Find where the given text appears and provide that cell's center as (x, y) coordinate. 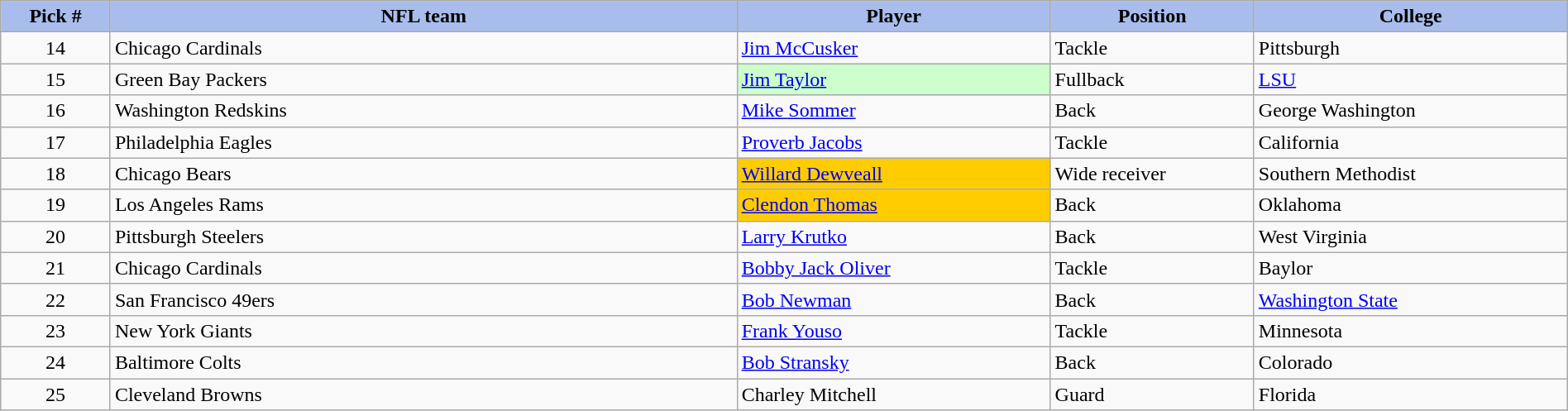
25 (56, 394)
Washington Redskins (423, 111)
Clendon Thomas (893, 205)
Washington State (1411, 299)
Mike Sommer (893, 111)
Frank Youso (893, 331)
Position (1152, 17)
Baylor (1411, 268)
17 (56, 142)
20 (56, 237)
San Francisco 49ers (423, 299)
Oklahoma (1411, 205)
22 (56, 299)
Larry Krutko (893, 237)
Charley Mitchell (893, 394)
Guard (1152, 394)
George Washington (1411, 111)
Southern Methodist (1411, 174)
Fullback (1152, 79)
Philadelphia Eagles (423, 142)
Pick # (56, 17)
Bob Newman (893, 299)
Minnesota (1411, 331)
16 (56, 111)
Pittsburgh Steelers (423, 237)
Chicago Bears (423, 174)
Bob Stransky (893, 362)
Jim Taylor (893, 79)
21 (56, 268)
18 (56, 174)
LSU (1411, 79)
New York Giants (423, 331)
23 (56, 331)
14 (56, 48)
19 (56, 205)
California (1411, 142)
NFL team (423, 17)
Pittsburgh (1411, 48)
Player (893, 17)
Willard Dewveall (893, 174)
Green Bay Packers (423, 79)
Cleveland Browns (423, 394)
College (1411, 17)
Proverb Jacobs (893, 142)
Jim McCusker (893, 48)
24 (56, 362)
Wide receiver (1152, 174)
Bobby Jack Oliver (893, 268)
15 (56, 79)
Florida (1411, 394)
Colorado (1411, 362)
Baltimore Colts (423, 362)
Los Angeles Rams (423, 205)
West Virginia (1411, 237)
